For the text-containing cell, return its midpoint in (x, y) coordinate format. 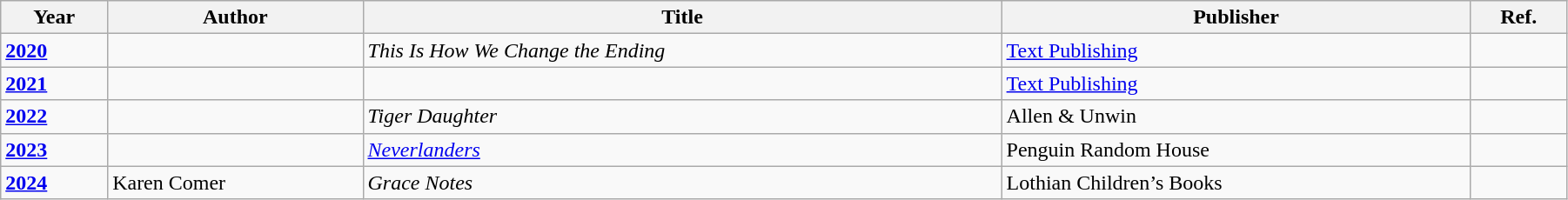
2023 (54, 150)
Publisher (1236, 17)
2020 (54, 50)
Author (235, 17)
Ref. (1518, 17)
Tiger Daughter (682, 117)
2022 (54, 117)
This Is How We Change the Ending (682, 50)
Lothian Children’s Books (1236, 183)
2024 (54, 183)
Grace Notes (682, 183)
Title (682, 17)
Neverlanders (682, 150)
2021 (54, 83)
Penguin Random House (1236, 150)
Karen Comer (235, 183)
Allen & Unwin (1236, 117)
Year (54, 17)
